Identify which cell holds the provided text, then report its (X, Y) central coordinate. 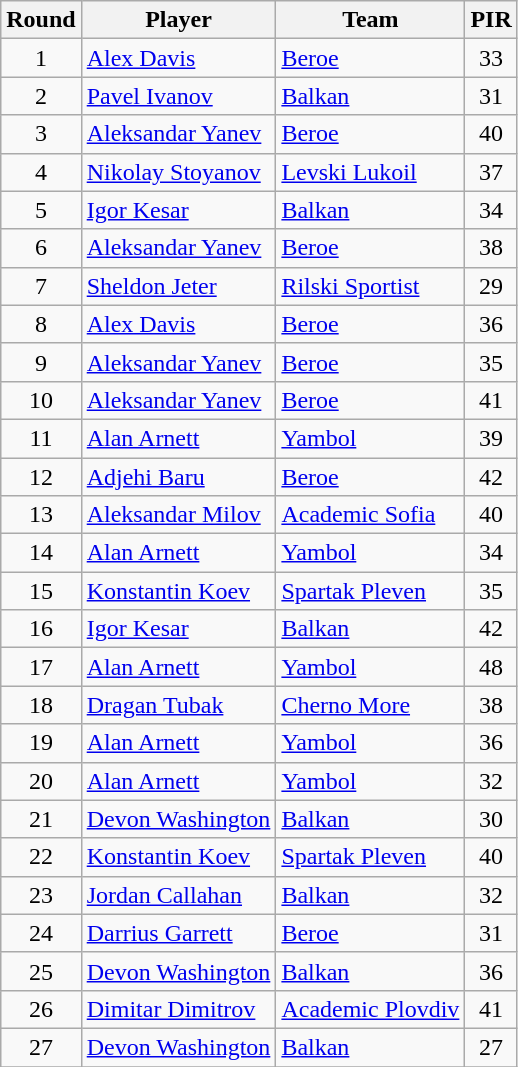
2 (41, 96)
Adjehi Baru (178, 477)
Rilski Sportist (370, 286)
9 (41, 362)
Academic Sofia (370, 515)
Darrius Garrett (178, 933)
39 (491, 438)
19 (41, 743)
Round (41, 20)
4 (41, 172)
3 (41, 134)
29 (491, 286)
7 (41, 286)
14 (41, 553)
11 (41, 438)
6 (41, 248)
Nikolay Stoyanov (178, 172)
Levski Lukoil (370, 172)
5 (41, 210)
PIR (491, 20)
25 (41, 971)
37 (491, 172)
Dragan Tubak (178, 705)
24 (41, 933)
48 (491, 667)
10 (41, 400)
Sheldon Jeter (178, 286)
13 (41, 515)
Pavel Ivanov (178, 96)
16 (41, 629)
Player (178, 20)
30 (491, 819)
Aleksandar Milov (178, 515)
Cherno More (370, 705)
Dimitar Dimitrov (178, 1009)
22 (41, 857)
21 (41, 819)
1 (41, 58)
15 (41, 591)
Academic Plovdiv (370, 1009)
8 (41, 324)
20 (41, 781)
12 (41, 477)
26 (41, 1009)
Jordan Callahan (178, 895)
Team (370, 20)
18 (41, 705)
23 (41, 895)
33 (491, 58)
17 (41, 667)
